Provide the (X, Y) coordinate of the cell's center where the given text is located.  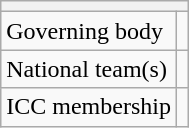
National team(s) (89, 69)
ICC membership (89, 107)
Governing body (89, 31)
